Locate the cell with the specified text and output its (x, y) center coordinate. 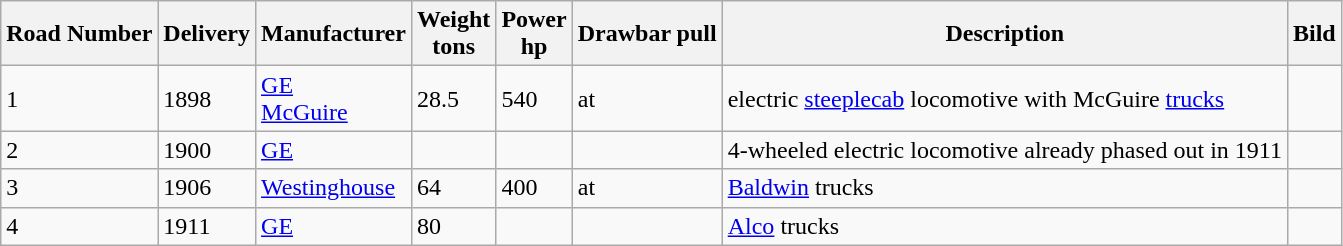
4 (80, 226)
4-wheeled electric locomotive already phased out in 1911 (1004, 150)
1898 (207, 98)
80 (453, 226)
1906 (207, 188)
540 (534, 98)
64 (453, 188)
3 (80, 188)
2 (80, 150)
Weighttons (453, 34)
Powerhp (534, 34)
1 (80, 98)
GEMcGuire (334, 98)
electric steeplecab locomotive with McGuire trucks (1004, 98)
Baldwin trucks (1004, 188)
1900 (207, 150)
Alco trucks (1004, 226)
Westinghouse (334, 188)
28.5 (453, 98)
Manufacturer (334, 34)
Description (1004, 34)
Drawbar pull (647, 34)
1911 (207, 226)
400 (534, 188)
Bild (1314, 34)
Delivery (207, 34)
Road Number (80, 34)
